Provide the (X, Y) coordinate of the cell's center where the given text is located.  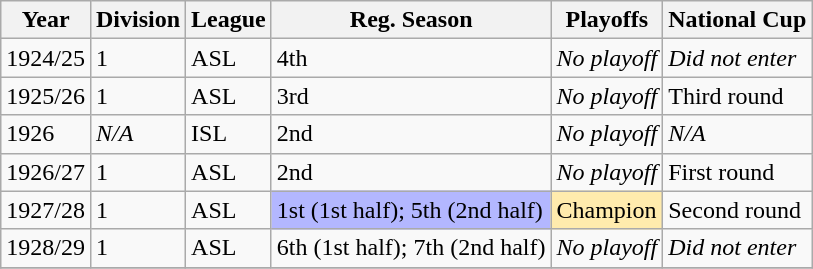
1928/29 (46, 248)
Division (138, 20)
3rd (411, 96)
Third round (738, 96)
1924/25 (46, 58)
1927/28 (46, 210)
1925/26 (46, 96)
Reg. Season (411, 20)
1st (1st half); 5th (2nd half) (411, 210)
1926 (46, 134)
6th (1st half); 7th (2nd half) (411, 248)
Playoffs (607, 20)
1926/27 (46, 172)
Champion (607, 210)
4th (411, 58)
League (229, 20)
Year (46, 20)
Second round (738, 210)
ISL (229, 134)
First round (738, 172)
National Cup (738, 20)
